Provide the [x, y] coordinate of the cell's center where the given text is located.  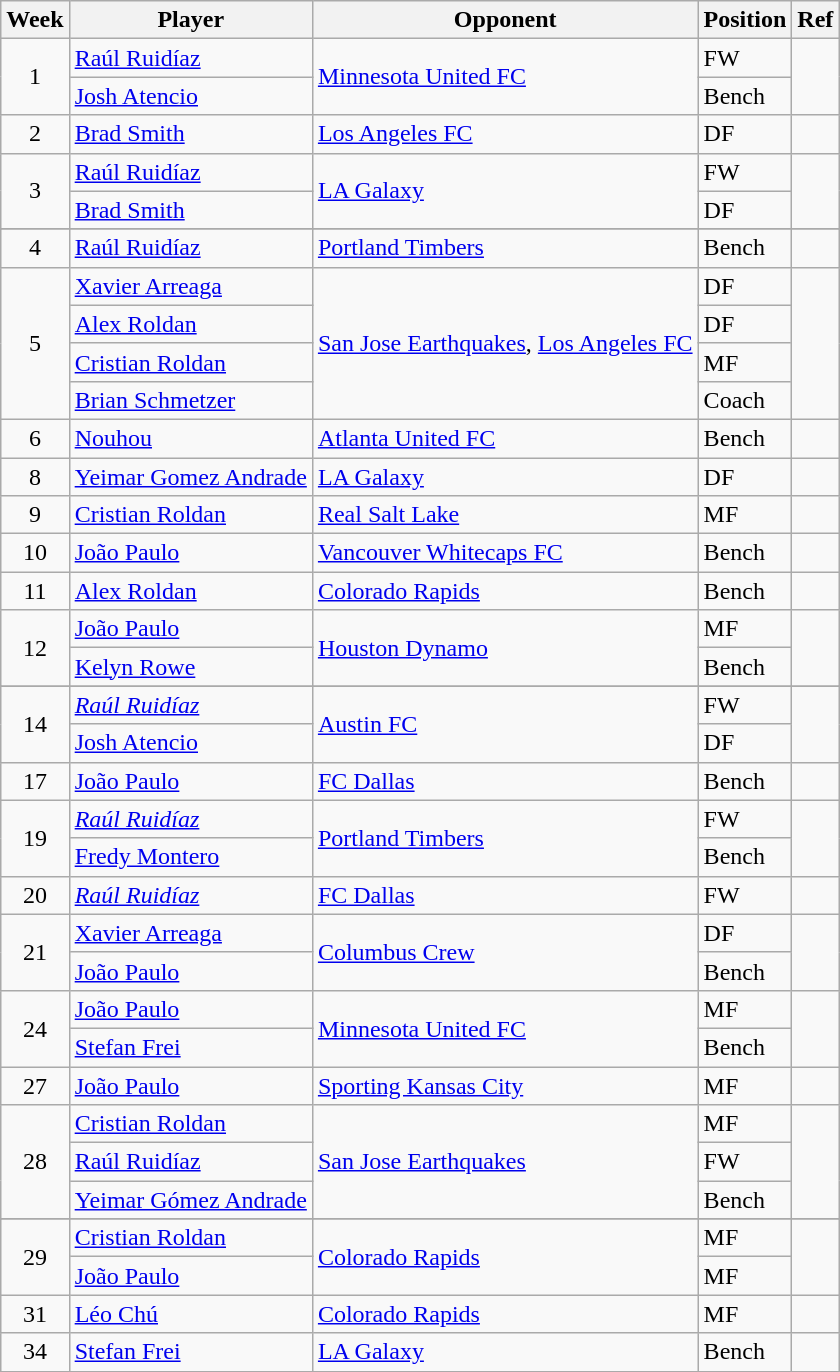
12 [35, 648]
San Jose Earthquakes, Los Angeles FC [505, 343]
Vancouver Whitecaps FC [505, 553]
10 [35, 553]
Player [190, 20]
Houston Dynamo [505, 648]
34 [35, 1352]
Columbus Crew [505, 952]
14 [35, 724]
Yeimar Gómez Andrade [190, 1200]
5 [35, 343]
3 [35, 191]
Léo Chú [190, 1314]
Los Angeles FC [505, 134]
Brian Schmetzer [190, 400]
4 [35, 248]
Kelyn Rowe [190, 667]
Atlanta United FC [505, 438]
Coach [745, 400]
6 [35, 438]
Nouhou [190, 438]
Austin FC [505, 724]
29 [35, 1257]
24 [35, 1028]
20 [35, 895]
Opponent [505, 20]
1 [35, 77]
2 [35, 134]
San Jose Earthquakes [505, 1162]
8 [35, 477]
19 [35, 838]
Position [745, 20]
Real Salt Lake [505, 515]
17 [35, 781]
27 [35, 1085]
Fredy Montero [190, 857]
Sporting Kansas City [505, 1085]
Week [35, 20]
Ref [816, 20]
31 [35, 1314]
28 [35, 1162]
11 [35, 591]
9 [35, 515]
21 [35, 952]
Yeimar Gomez Andrade [190, 477]
